Pinpoint the cell where the given text exists, returning its [X, Y] midpoint coordinate. 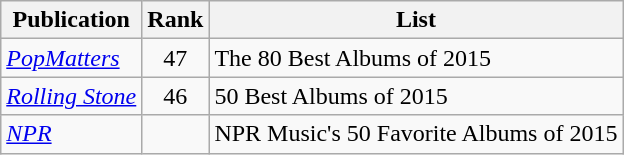
50 Best Albums of 2015 [416, 96]
Publication [72, 20]
47 [176, 58]
PopMatters [72, 58]
Rank [176, 20]
46 [176, 96]
Rolling Stone [72, 96]
NPR Music's 50 Favorite Albums of 2015 [416, 134]
NPR [72, 134]
List [416, 20]
The 80 Best Albums of 2015 [416, 58]
